Detect which cell encompasses the target text, then output its (X, Y) center coordinate. 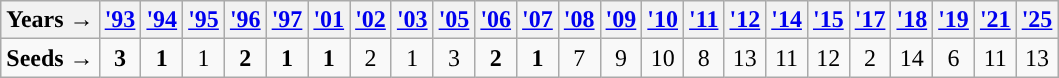
'14 (787, 20)
'10 (663, 20)
'17 (870, 20)
'93 (120, 20)
'01 (329, 20)
'19 (954, 20)
'94 (162, 20)
'21 (995, 20)
Seeds → (50, 58)
'08 (579, 20)
'05 (454, 20)
'11 (704, 20)
'03 (412, 20)
14 (912, 58)
10 (663, 58)
'07 (538, 20)
'09 (621, 20)
12 (828, 58)
'18 (912, 20)
9 (621, 58)
'02 (371, 20)
6 (954, 58)
Years → (50, 20)
'15 (828, 20)
'25 (1037, 20)
'12 (745, 20)
'97 (287, 20)
'95 (204, 20)
'06 (496, 20)
'96 (245, 20)
7 (579, 58)
8 (704, 58)
